Locate the cell with the specified text and output its (X, Y) center coordinate. 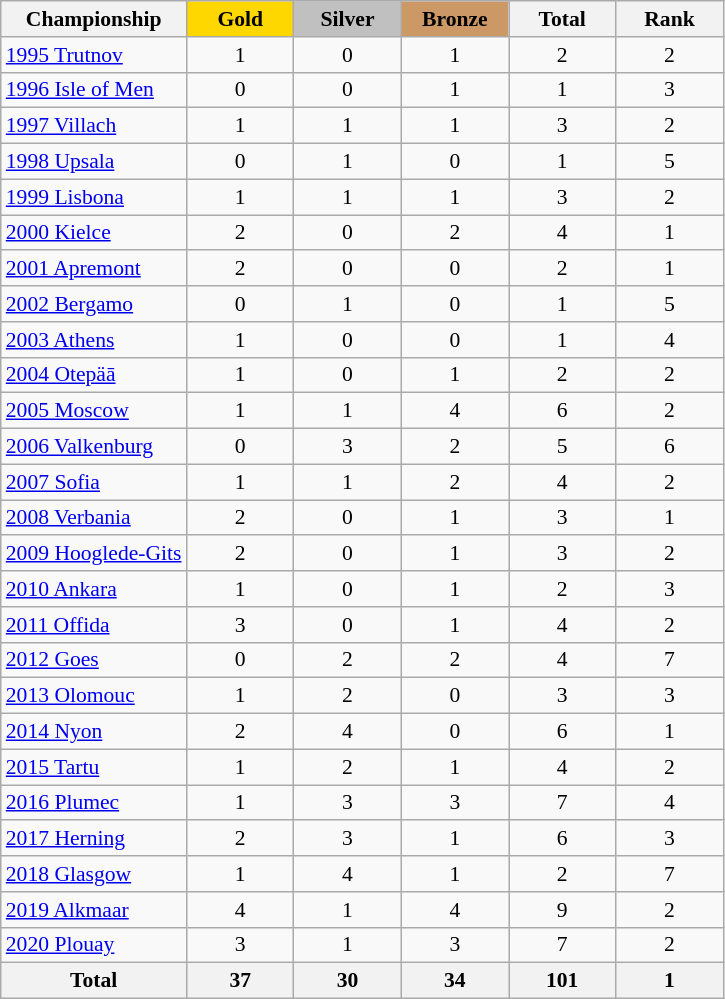
2000 Kielce (94, 233)
2012 Goes (94, 660)
Rank (670, 19)
2013 Olomouc (94, 696)
37 (240, 981)
2005 Moscow (94, 411)
2006 Valkenburg (94, 447)
Bronze (454, 19)
9 (562, 910)
1996 Isle of Men (94, 90)
2018 Glasgow (94, 874)
2009 Hooglede-Gits (94, 554)
2003 Athens (94, 340)
101 (562, 981)
1997 Villach (94, 126)
Gold (240, 19)
2007 Sofia (94, 482)
2015 Tartu (94, 767)
2008 Verbania (94, 518)
2019 Alkmaar (94, 910)
2016 Plumec (94, 803)
2010 Ankara (94, 589)
2004 Otepäā (94, 375)
34 (454, 981)
2020 Plouay (94, 945)
Championship (94, 19)
1995 Trutnov (94, 55)
1999 Lisbona (94, 197)
Silver (348, 19)
30 (348, 981)
2001 Apremont (94, 269)
2002 Bergamo (94, 304)
1998 Upsala (94, 162)
2017 Herning (94, 839)
2014 Nyon (94, 732)
2011 Offida (94, 625)
